Find where the given text appears and provide that cell's center as [X, Y] coordinate. 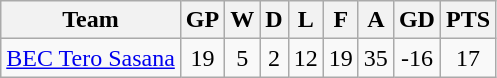
5 [242, 58]
BEC Tero Sasana [91, 58]
W [242, 20]
PTS [468, 20]
GP [202, 20]
F [340, 20]
GD [416, 20]
L [306, 20]
Team [91, 20]
35 [376, 58]
D [274, 20]
12 [306, 58]
A [376, 20]
-16 [416, 58]
17 [468, 58]
2 [274, 58]
